Detect which cell encompasses the target text, then output its (x, y) center coordinate. 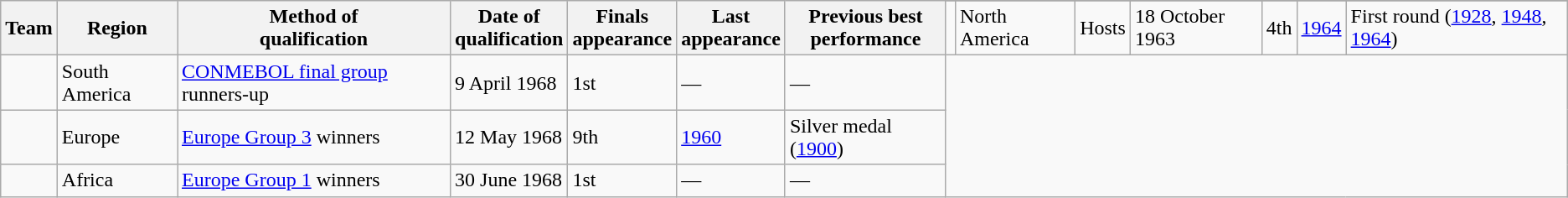
Africa (117, 180)
Region (117, 29)
4th (1279, 29)
CONMEBOL final group runners-up (314, 82)
Date ofqualification (509, 29)
Hosts (1103, 29)
Team (29, 29)
30 June 1968 (509, 180)
1960 (731, 138)
Previous bestperformance (865, 29)
12 May 1968 (509, 138)
Europe Group 3 winners (314, 138)
9th (622, 138)
Europe (117, 138)
9 April 1968 (509, 82)
18 October 1963 (1196, 29)
North America (1015, 29)
Lastappearance (731, 29)
First round (1928, 1948, 1964) (1457, 29)
1964 (1322, 29)
Europe Group 1 winners (314, 180)
South America (117, 82)
Silver medal (1900) (865, 138)
Method ofqualification (314, 29)
Finalsappearance (622, 29)
